Determine the (x, y) coordinate at the center of the cell enclosing the given text.  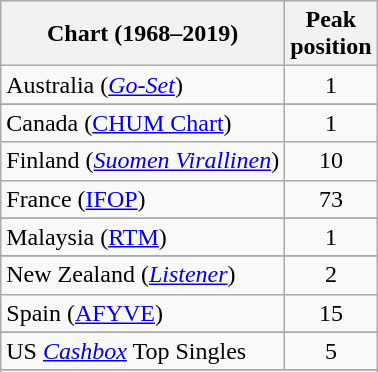
US Cashbox Top Singles (143, 351)
10 (331, 161)
New Zealand (Listener) (143, 275)
5 (331, 351)
Malaysia (RTM) (143, 237)
2 (331, 275)
73 (331, 199)
Peakposition (331, 34)
Canada (CHUM Chart) (143, 123)
Chart (1968–2019) (143, 34)
Finland (Suomen Virallinen) (143, 161)
Australia (Go-Set) (143, 85)
15 (331, 313)
France (IFOP) (143, 199)
Spain (AFYVE) (143, 313)
